For the text-containing cell, return its midpoint in [X, Y] coordinate format. 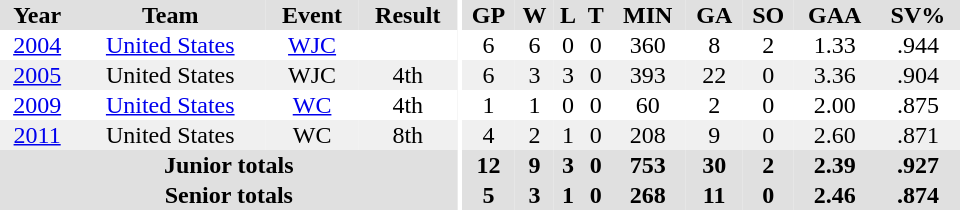
360 [648, 45]
.944 [918, 45]
12 [488, 165]
Senior totals [229, 195]
.875 [918, 105]
.904 [918, 75]
393 [648, 75]
.927 [918, 165]
Junior totals [229, 165]
2.60 [835, 135]
2.46 [835, 195]
2009 [37, 105]
268 [648, 195]
2.00 [835, 105]
30 [714, 165]
1.33 [835, 45]
8th [408, 135]
753 [648, 165]
3.36 [835, 75]
Result [408, 15]
60 [648, 105]
2004 [37, 45]
208 [648, 135]
Team [170, 15]
22 [714, 75]
T [596, 15]
4 [488, 135]
2.39 [835, 165]
5 [488, 195]
Event [312, 15]
8 [714, 45]
Year [37, 15]
SV% [918, 15]
2005 [37, 75]
2011 [37, 135]
W [534, 15]
.871 [918, 135]
GA [714, 15]
SO [768, 15]
11 [714, 195]
.874 [918, 195]
GAA [835, 15]
MIN [648, 15]
GP [488, 15]
L [568, 15]
